Output the [X, Y] coordinate of the center of the cell containing the given text.  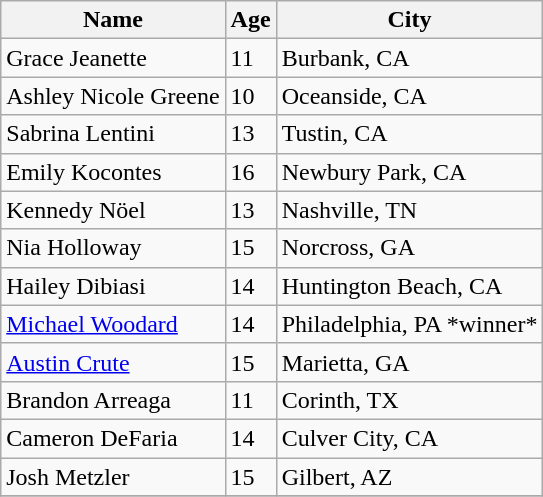
City [410, 20]
Norcross, GA [410, 248]
Hailey Dibiasi [113, 286]
Culver City, CA [410, 438]
Cameron DeFaria [113, 438]
Gilbert, AZ [410, 477]
Corinth, TX [410, 400]
Josh Metzler [113, 477]
Burbank, CA [410, 58]
Emily Kocontes [113, 172]
Kennedy Nöel [113, 210]
Grace Jeanette [113, 58]
Newbury Park, CA [410, 172]
Philadelphia, PA *winner* [410, 324]
Age [250, 20]
Austin Crute [113, 362]
Michael Woodard [113, 324]
Sabrina Lentini [113, 134]
Tustin, CA [410, 134]
Marietta, GA [410, 362]
16 [250, 172]
Huntington Beach, CA [410, 286]
Nia Holloway [113, 248]
10 [250, 96]
Nashville, TN [410, 210]
Oceanside, CA [410, 96]
Brandon Arreaga [113, 400]
Ashley Nicole Greene [113, 96]
Name [113, 20]
